Return (x, y) of the center of cell containing provided text 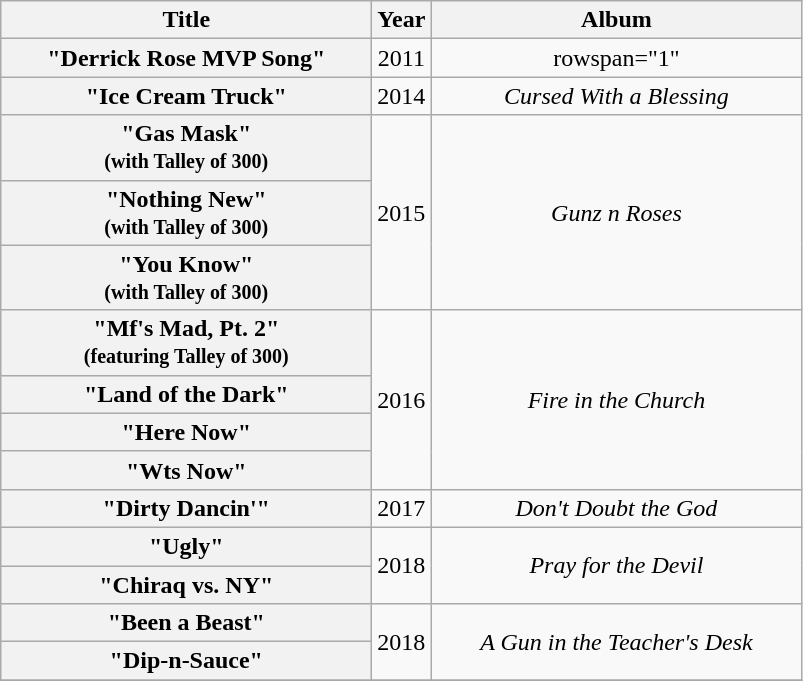
"Gas Mask"(with Talley of 300) (186, 148)
Cursed With a Blessing (616, 96)
"Been a Beast" (186, 623)
Album (616, 20)
A Gun in the Teacher's Desk (616, 642)
"Derrick Rose MVP Song" (186, 58)
2015 (402, 212)
Fire in the Church (616, 400)
Year (402, 20)
"Dirty Dancin'" (186, 508)
"You Know"(with Talley of 300) (186, 278)
2014 (402, 96)
"Dip-n-Sauce" (186, 661)
"Nothing New"(with Talley of 300) (186, 212)
"Mf's Mad, Pt. 2"(featuring Talley of 300) (186, 342)
"Here Now" (186, 432)
Title (186, 20)
Pray for the Devil (616, 565)
Gunz n Roses (616, 212)
Don't Doubt the God (616, 508)
"Ugly" (186, 546)
"Ice Cream Truck" (186, 96)
rowspan="1" (616, 58)
2017 (402, 508)
2011 (402, 58)
"Land of the Dark" (186, 394)
"Wts Now" (186, 470)
2016 (402, 400)
"Chiraq vs. NY" (186, 585)
